Search for the cell housing the specified text and yield its [X, Y] center coordinate. 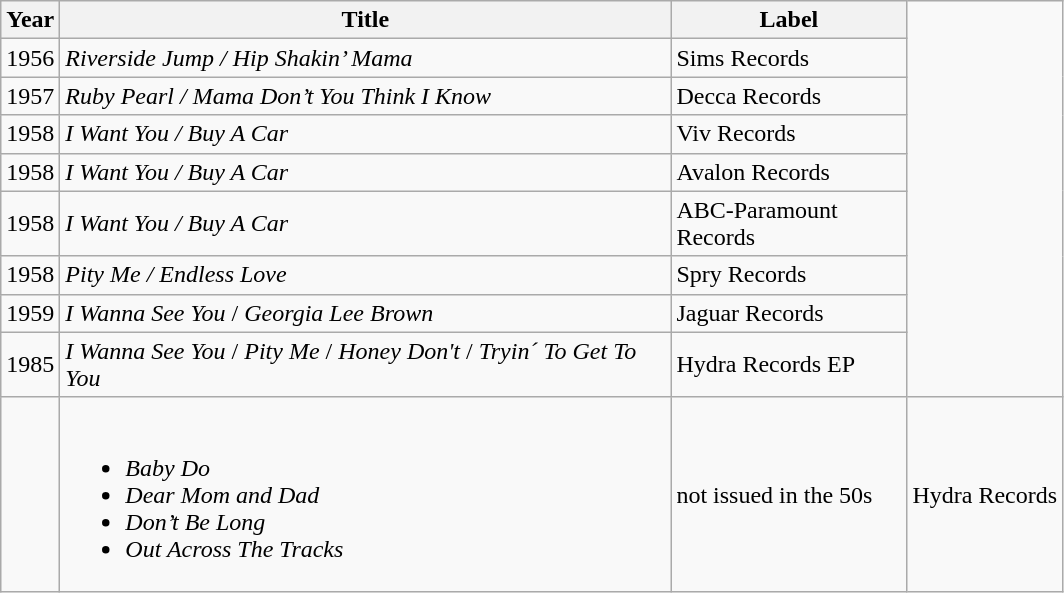
1956 [30, 58]
Ruby Pearl / Mama Don’t You Think I Know [366, 96]
Hydra Records EP [789, 364]
not issued in the 50s [789, 494]
Riverside Jump / Hip Shakin’ Mama [366, 58]
Jaguar Records [789, 313]
I Wanna See You / Georgia Lee Brown [366, 313]
I Wanna See You / Pity Me / Honey Don't / Tryin´ To Get To You [366, 364]
Year [30, 20]
Sims Records [789, 58]
Avalon Records [789, 172]
1985 [30, 364]
ABC-Paramount Records [789, 224]
Baby DoDear Mom and DadDon’t Be LongOut Across The Tracks [366, 494]
Title [366, 20]
Viv Records [789, 134]
Pity Me / Endless Love [366, 275]
1957 [30, 96]
1959 [30, 313]
Hydra Records [985, 494]
Label [789, 20]
Spry Records [789, 275]
Decca Records [789, 96]
